Search for the cell housing the specified text and yield its [X, Y] center coordinate. 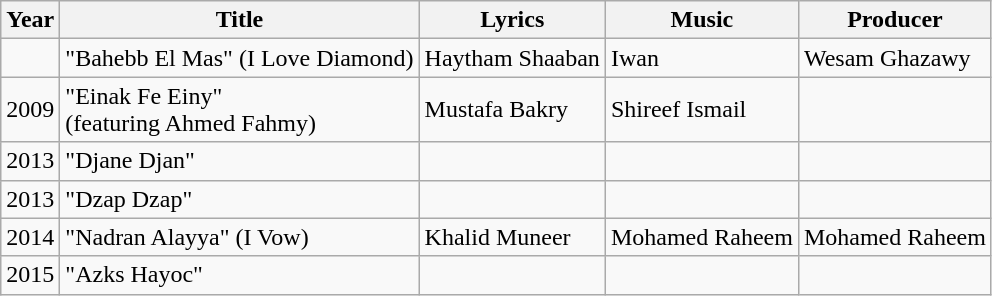
Khalid Muneer [512, 237]
"Bahebb El Mas" (I Love Diamond) [240, 58]
2014 [30, 237]
Iwan [702, 58]
"Dzap Dzap" [240, 199]
Haytham Shaaban [512, 58]
Shireef Ismail [702, 110]
2009 [30, 110]
"Djane Djan" [240, 161]
Producer [894, 20]
"Einak Fe Einy"(featuring Ahmed Fahmy) [240, 110]
2015 [30, 275]
Lyrics [512, 20]
Music [702, 20]
Mustafa Bakry [512, 110]
Wesam Ghazawy [894, 58]
"Nadran Alayya" (I Vow) [240, 237]
Title [240, 20]
"Azks Hayoc" [240, 275]
Year [30, 20]
